Capture the cell that displays the provided text and extract its (X, Y) central coordinate. 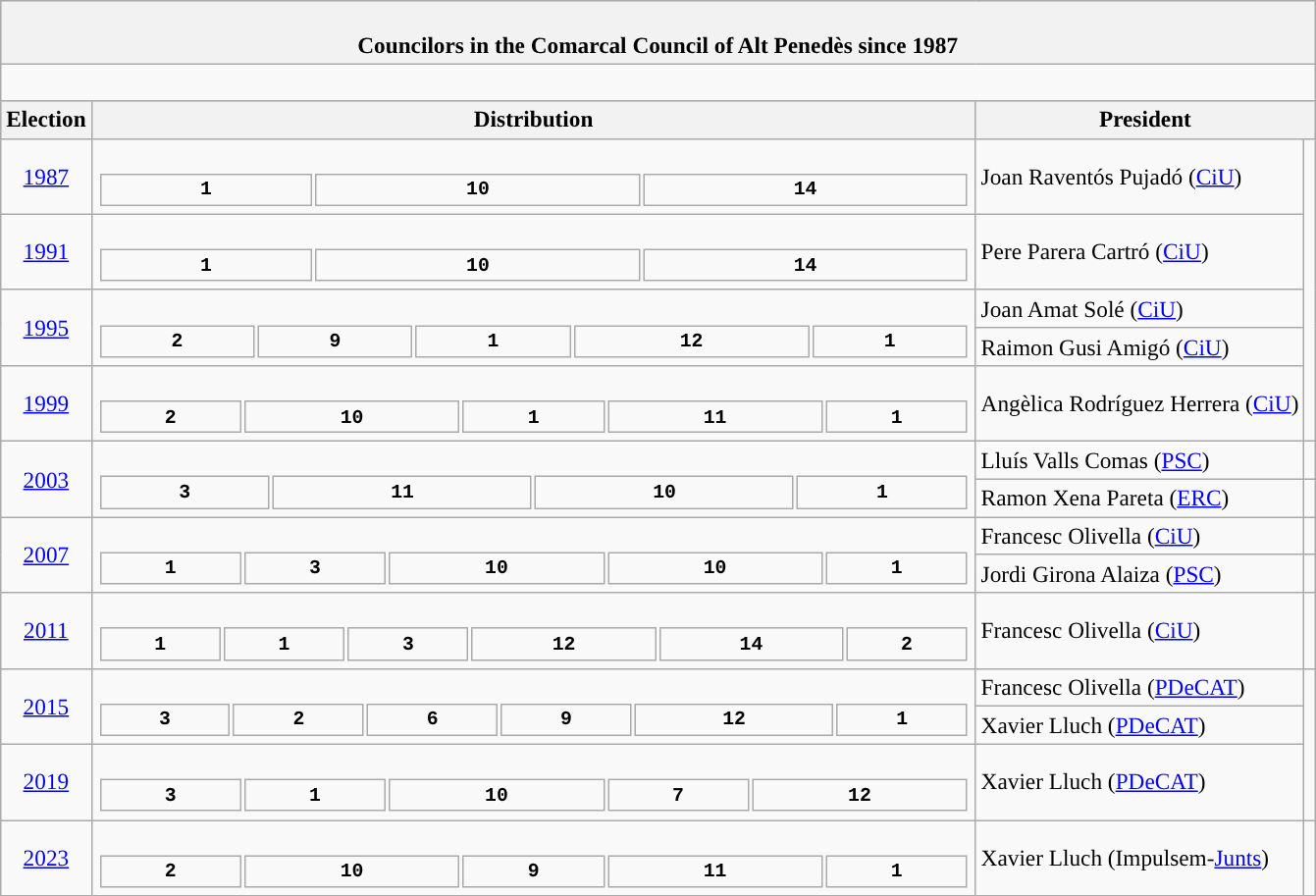
3 11 10 1 (534, 479)
Raimon Gusi Amigó (CiU) (1140, 347)
2 9 1 12 1 (534, 328)
Joan Raventós Pujadó (CiU) (1140, 177)
1991 (46, 251)
Distribution (534, 120)
Councilors in the Comarcal Council of Alt Penedès since 1987 (658, 31)
2015 (46, 707)
3 2 6 9 12 1 (534, 707)
2011 (46, 630)
President (1144, 120)
3 1 10 7 12 (534, 781)
2007 (46, 553)
Lluís Valls Comas (PSC) (1140, 459)
2019 (46, 781)
Francesc Olivella (PDeCAT) (1140, 687)
1999 (46, 402)
Ramon Xena Pareta (ERC) (1140, 499)
1 3 10 10 1 (534, 553)
1987 (46, 177)
Jordi Girona Alaiza (PSC) (1140, 573)
6 (432, 718)
Joan Amat Solé (CiU) (1140, 308)
1995 (46, 328)
Xavier Lluch (Impulsem-Junts) (1140, 858)
2023 (46, 858)
Angèlica Rodríguez Herrera (CiU) (1140, 402)
1 1 3 12 14 2 (534, 630)
2 10 9 11 1 (534, 858)
2 10 1 11 1 (534, 402)
2003 (46, 479)
Pere Parera Cartró (CiU) (1140, 251)
7 (678, 795)
Election (46, 120)
